Determine the [x, y] coordinate at the center of the cell enclosing the given text.  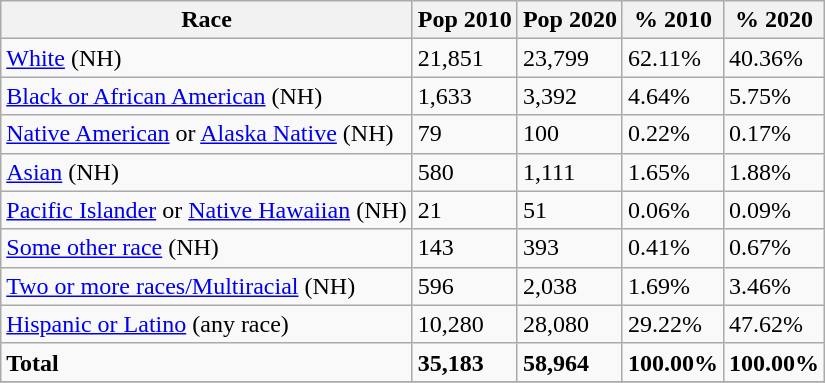
Two or more races/Multiracial (NH) [207, 286]
1.65% [672, 172]
10,280 [464, 324]
0.09% [774, 210]
% 2020 [774, 20]
58,964 [570, 362]
0.67% [774, 248]
393 [570, 248]
White (NH) [207, 58]
21,851 [464, 58]
596 [464, 286]
% 2010 [672, 20]
79 [464, 134]
Black or African American (NH) [207, 96]
100 [570, 134]
40.36% [774, 58]
62.11% [672, 58]
21 [464, 210]
23,799 [570, 58]
143 [464, 248]
51 [570, 210]
4.64% [672, 96]
0.17% [774, 134]
47.62% [774, 324]
Pop 2020 [570, 20]
1,111 [570, 172]
0.06% [672, 210]
Race [207, 20]
Asian (NH) [207, 172]
0.41% [672, 248]
1.69% [672, 286]
2,038 [570, 286]
Pop 2010 [464, 20]
Total [207, 362]
5.75% [774, 96]
Hispanic or Latino (any race) [207, 324]
Native American or Alaska Native (NH) [207, 134]
29.22% [672, 324]
28,080 [570, 324]
Pacific Islander or Native Hawaiian (NH) [207, 210]
580 [464, 172]
35,183 [464, 362]
3.46% [774, 286]
Some other race (NH) [207, 248]
1.88% [774, 172]
0.22% [672, 134]
1,633 [464, 96]
3,392 [570, 96]
